Provide the (x, y) coordinate of the cell's center where the given text is located.  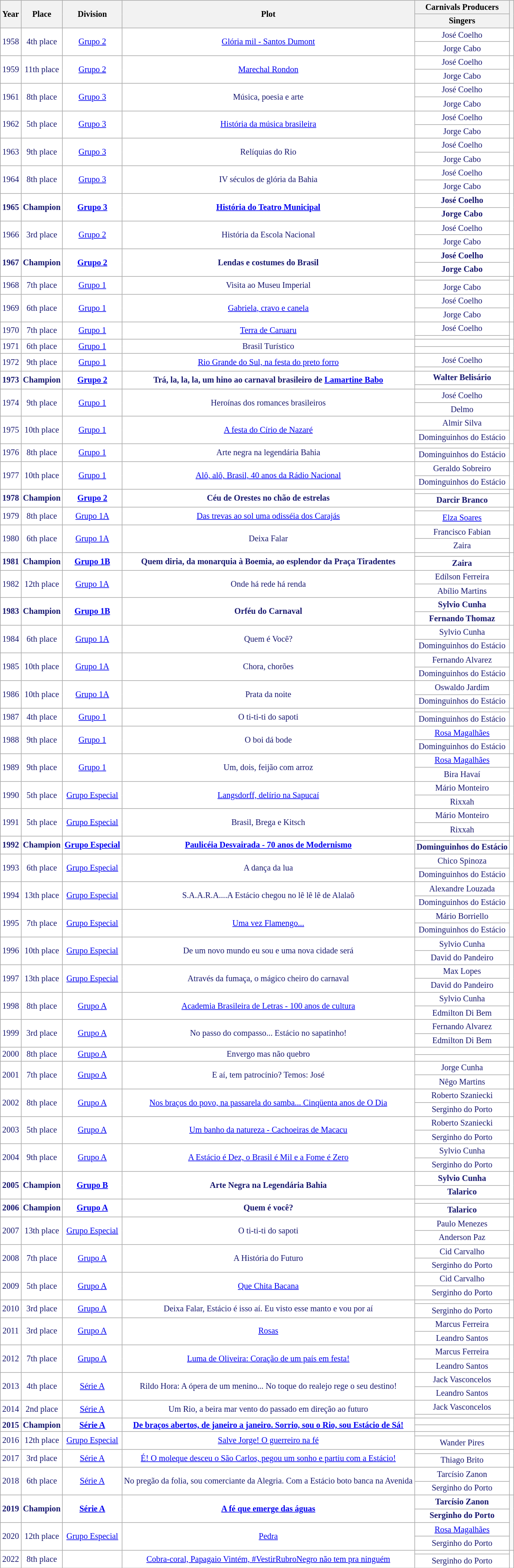
Nêgo Martins (462, 1082)
Heroínas dos romances brasileiros (268, 403)
Salve Jorge! O guerreiro na fé (268, 1441)
1966 (11, 235)
Pedra (268, 1536)
2010 (11, 1308)
Carnivals Producers (462, 7)
Paulicéia Desvairada - 70 anos de Modernismo (268, 845)
1990 (11, 795)
2013 (11, 1386)
1981 (11, 561)
1975 (11, 430)
Rosas (268, 1331)
1996 (11, 950)
A fé que emerge das águas (268, 1508)
O boi dá bode (268, 740)
De braços abertos, de janeiro a janeiro. Sorrio, sou o Rio, sou Estácio de Sá! (268, 1425)
1976 (11, 453)
Anderson Paz (462, 1238)
Lendas e costumes do Brasil (268, 262)
1991 (11, 823)
Onde há rede há renda (268, 584)
2nd place (42, 1409)
1964 (11, 180)
No passo do compasso... Estácio no sapatinho! (268, 1033)
2008 (11, 1258)
Brasil, Brega e Kitsch (268, 823)
Plot (268, 14)
Oswaldo Jardim (462, 687)
2006 (11, 1208)
Singers (462, 21)
Thiago Brito (462, 1460)
1958 (11, 42)
Céu de Orestes no chão de estrelas (268, 498)
1974 (11, 403)
Chora, chorões (268, 667)
Fernando Thomaz (462, 618)
1973 (11, 380)
Rio Grande do Sul, na festa do preto forro (268, 362)
Um banho da natureza - Cachoeiras de Macacu (268, 1130)
1979 (11, 516)
História da Escola Nacional (268, 235)
2019 (11, 1508)
1982 (11, 584)
1988 (11, 740)
2012 (11, 1359)
Que Chita Bacana (268, 1286)
Cobra-coral, Papagaio Vintém, #VestirRubroNegro não tem pra ninguém (268, 1559)
Mário Borriello (462, 916)
Alô, alô, Brasil, 40 anos da Rádio Nacional (268, 476)
2022 (11, 1559)
2001 (11, 1074)
1968 (11, 285)
2000 (11, 1054)
Orféu do Carnaval (268, 612)
1961 (11, 97)
1965 (11, 207)
Chico Spinoza (462, 861)
1989 (11, 767)
1993 (11, 868)
IV séculos de glória da Bahia (268, 180)
No pregão da folia, sou comerciante da Alegria. Com a Estácio boto banca na Avenida (268, 1481)
Glória mil - Santos Dumont (268, 42)
1985 (11, 667)
1977 (11, 476)
1984 (11, 639)
Música, poesia e arte (268, 97)
Relíquias do Rio (268, 152)
A dança da lua (268, 868)
1980 (11, 539)
Langsdorff, delírio na Sapucaí (268, 795)
Paulo Menezes (462, 1224)
S.A.A.R.A....A Estácio chegou no lê lê lê de Alalaô (268, 896)
Gabriela, cravo e canela (268, 308)
Terra de Caruaru (268, 330)
2011 (11, 1331)
Wander Pires (462, 1443)
2004 (11, 1157)
1969 (11, 308)
História da música brasileira (268, 125)
Marechal Rondon (268, 69)
2018 (11, 1481)
Elza Soares (462, 518)
1994 (11, 896)
Alexandre Louzada (462, 889)
E aí, tem patrocínio? Temos: José (268, 1074)
Arte negra na legendária Bahia (268, 453)
Bira Havaí (462, 774)
Division (93, 14)
Uma vez Flamengo... (268, 923)
1970 (11, 330)
Year (11, 14)
11th place (42, 69)
1971 (11, 346)
Quem é Você? (268, 639)
Academia Brasileira de Letras - 100 anos de cultura (268, 1005)
Grupo B (93, 1185)
1967 (11, 262)
Max Lopes (462, 971)
1963 (11, 152)
1987 (11, 717)
Brasil Turístico (268, 346)
É! O moleque desceu o São Carlos, pegou um sonho e partiu com a Estácio! (268, 1458)
1983 (11, 612)
Place (42, 14)
2015 (11, 1425)
2009 (11, 1286)
Darcir Branco (462, 500)
1978 (11, 498)
A Estácio é Dez, o Brasil é Mil e a Fome é Zero (268, 1157)
A História do Futuro (268, 1258)
Um, dois, feijão com arroz (268, 767)
1959 (11, 69)
Prata da noite (268, 694)
2020 (11, 1536)
1998 (11, 1005)
1995 (11, 923)
A festa do Círio de Nazaré (268, 430)
Jorge Cunha (462, 1068)
Arte Negra na Legendária Bahia (268, 1185)
2005 (11, 1185)
1997 (11, 978)
Francisco Fabian (462, 532)
Quem diria, da monarquia à Boemia, ao esplendor da Praça Tiradentes (268, 561)
História do Teatro Municipal (268, 207)
Geraldo Sobreiro (462, 469)
2017 (11, 1458)
1972 (11, 362)
Visita ao Museu Imperial (268, 285)
Nos braços do povo, na passarela do samba... Cinqüenta anos de O Dia (268, 1102)
2007 (11, 1230)
2016 (11, 1441)
1986 (11, 694)
2003 (11, 1130)
De um novo mundo eu sou e uma nova cidade será (268, 950)
Delmo (462, 409)
Através da fumaça, o mágico cheiro do carnaval (268, 978)
2014 (11, 1409)
Edílson Ferreira (462, 577)
1999 (11, 1033)
1962 (11, 125)
Rildo Hora: A ópera de um menino... No toque do realejo rege o seu destino! (268, 1386)
Almir Silva (462, 423)
2002 (11, 1102)
Deixa Falar (268, 539)
Luma de Oliveira: Coração de um país em festa! (268, 1359)
Trá, la, la, la, um hino ao carnaval brasileiro de Lamartine Babo (268, 380)
Walter Belisário (462, 378)
Deixa Falar, Estácio é isso aí. Eu visto esse manto e vou por aí (268, 1308)
Das trevas ao sol uma odisséia dos Carajás (268, 516)
Envergo mas não quebro (268, 1054)
Um Rio, a beira mar vento do passado em direção ao futuro (268, 1409)
1992 (11, 845)
Quem é você? (268, 1208)
Abílio Martins (462, 591)
